Locate the cell with the specified text and output its (X, Y) center coordinate. 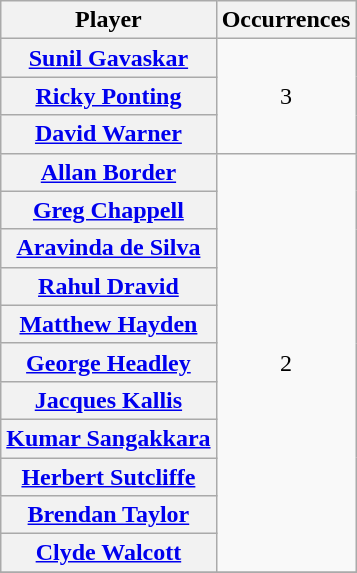
David Warner (108, 134)
Herbert Sutcliffe (108, 477)
Occurrences (286, 20)
Brendan Taylor (108, 515)
George Headley (108, 362)
Ricky Ponting (108, 96)
2 (286, 362)
Matthew Hayden (108, 324)
Clyde Walcott (108, 553)
Sunil Gavaskar (108, 58)
Aravinda de Silva (108, 248)
Greg Chappell (108, 210)
Player (108, 20)
Rahul Dravid (108, 286)
3 (286, 96)
Allan Border (108, 172)
Kumar Sangakkara (108, 438)
Jacques Kallis (108, 400)
